Output the [x, y] coordinate of the center of the cell containing the given text.  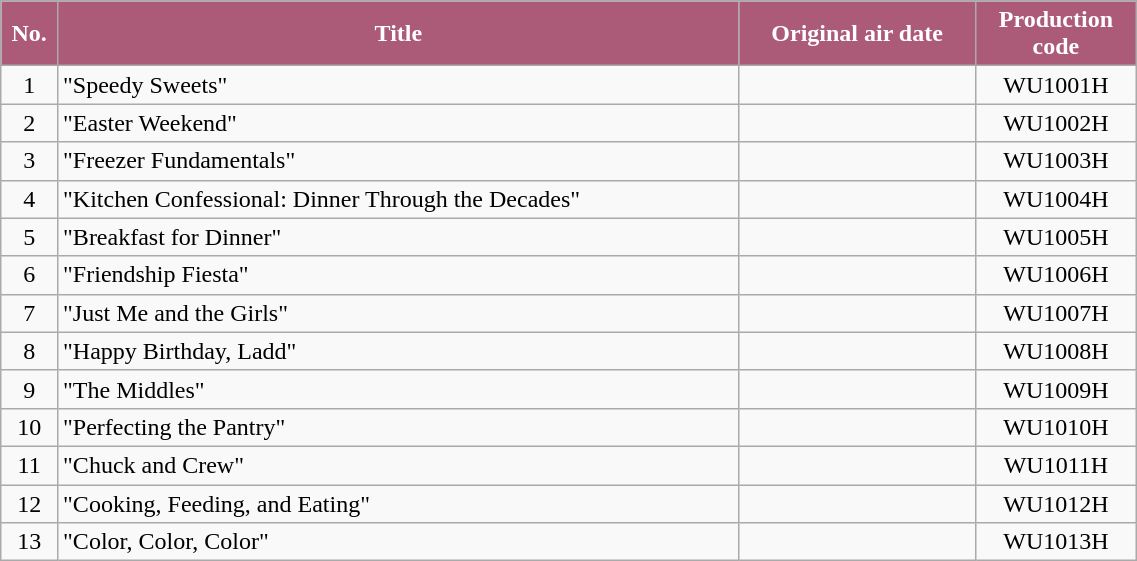
"Cooking, Feeding, and Eating" [399, 503]
"The Middles" [399, 389]
5 [30, 237]
WU1010H [1056, 427]
"Freezer Fundamentals" [399, 161]
WU1007H [1056, 313]
WU1013H [1056, 542]
"Breakfast for Dinner" [399, 237]
Original air date [857, 34]
WU1004H [1056, 199]
Productioncode [1056, 34]
6 [30, 275]
2 [30, 123]
"Perfecting the Pantry" [399, 427]
8 [30, 351]
WU1001H [1056, 85]
WU1012H [1056, 503]
9 [30, 389]
10 [30, 427]
WU1002H [1056, 123]
WU1009H [1056, 389]
"Just Me and the Girls" [399, 313]
12 [30, 503]
WU1003H [1056, 161]
"Kitchen Confessional: Dinner Through the Decades" [399, 199]
Title [399, 34]
4 [30, 199]
"Friendship Fiesta" [399, 275]
"Easter Weekend" [399, 123]
WU1005H [1056, 237]
No. [30, 34]
3 [30, 161]
7 [30, 313]
"Color, Color, Color" [399, 542]
WU1006H [1056, 275]
WU1008H [1056, 351]
"Speedy Sweets" [399, 85]
1 [30, 85]
"Happy Birthday, Ladd" [399, 351]
"Chuck and Crew" [399, 465]
13 [30, 542]
11 [30, 465]
WU1011H [1056, 465]
